Detect which cell encompasses the target text, then output its [X, Y] center coordinate. 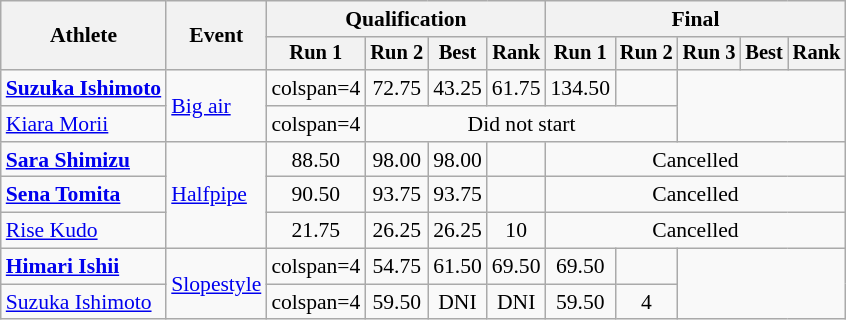
Sena Tomita [84, 195]
Event [216, 36]
21.75 [316, 231]
Final [696, 19]
Athlete [84, 36]
54.75 [396, 267]
Qualification [406, 19]
88.50 [316, 160]
Halfpipe [216, 196]
61.75 [516, 88]
134.50 [580, 88]
72.75 [396, 88]
Kiara Morii [84, 124]
Run 3 [710, 54]
10 [516, 231]
61.50 [458, 267]
43.25 [458, 88]
Himari Ishii [84, 267]
Sara Shimizu [84, 160]
4 [646, 302]
Slopestyle [216, 284]
90.50 [316, 195]
Did not start [521, 124]
Rise Kudo [84, 231]
Big air [216, 106]
